Extract the [x, y] coordinate from the center of the cell holding the provided text.  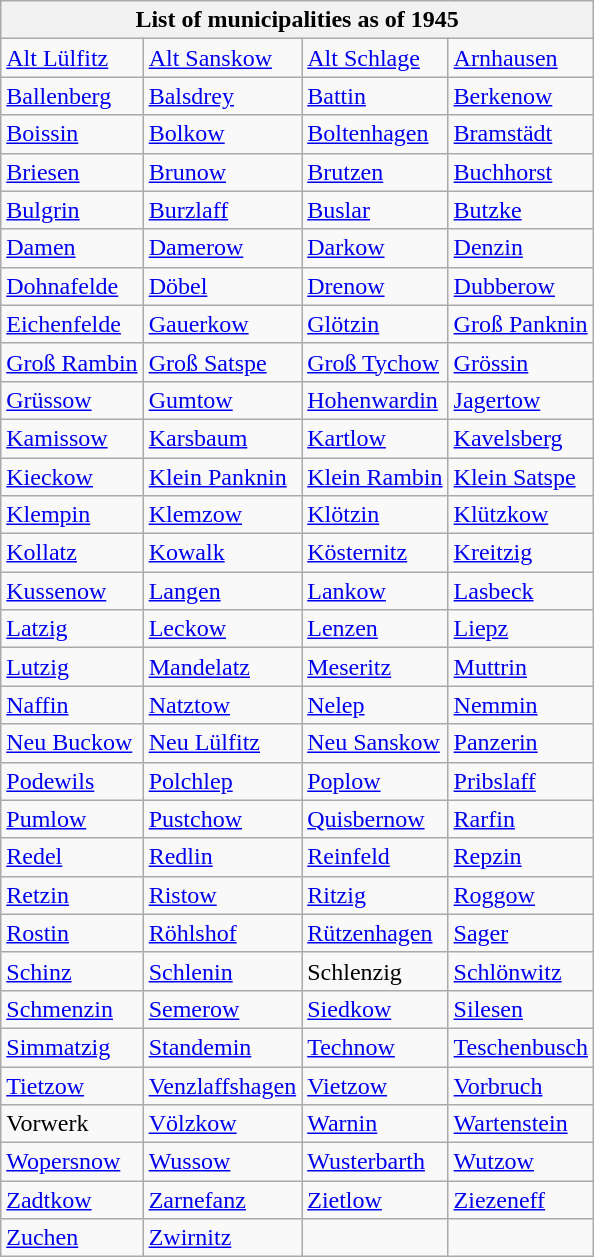
Neu Lülfitz [222, 743]
Neu Buckow [72, 743]
Groß Satspe [222, 362]
Panzerin [520, 743]
Nelep [375, 705]
Bramstädt [520, 134]
Dubberow [520, 286]
Butzke [520, 210]
Schmenzin [72, 1009]
Mandelatz [222, 667]
Denzin [520, 248]
List of municipalities as of 1945 [298, 20]
Zuchen [72, 1238]
Redlin [222, 857]
Rostin [72, 933]
Wusterbarth [375, 1162]
Natztow [222, 705]
Kösternitz [375, 553]
Zadtkow [72, 1200]
Quisbernow [375, 819]
Ziezeneff [520, 1200]
Balsdrey [222, 96]
Zietlow [375, 1200]
Kreitzig [520, 553]
Reinfeld [375, 857]
Lankow [375, 591]
Wartenstein [520, 1124]
Brunow [222, 172]
Gauerkow [222, 324]
Damerow [222, 248]
Hohenwardin [375, 400]
Polchlep [222, 781]
Langen [222, 591]
Rützenhagen [375, 933]
Groß Tychow [375, 362]
Röhlshof [222, 933]
Technow [375, 1047]
Boltenhagen [375, 134]
Dohnafelde [72, 286]
Klützkow [520, 515]
Meseritz [375, 667]
Standemin [222, 1047]
Zarnefanz [222, 1200]
Burzlaff [222, 210]
Teschenbusch [520, 1047]
Nemmin [520, 705]
Vietzow [375, 1085]
Völzkow [222, 1124]
Pustchow [222, 819]
Zwirnitz [222, 1238]
Grössin [520, 362]
Redel [72, 857]
Latzig [72, 629]
Semerow [222, 1009]
Simmatzig [72, 1047]
Repzin [520, 857]
Wutzow [520, 1162]
Silesen [520, 1009]
Schlenin [222, 971]
Brutzen [375, 172]
Boissin [72, 134]
Warnin [375, 1124]
Groß Panknin [520, 324]
Kartlow [375, 438]
Battin [375, 96]
Buslar [375, 210]
Sager [520, 933]
Ristow [222, 895]
Alt Schlage [375, 58]
Lutzig [72, 667]
Damen [72, 248]
Berkenow [520, 96]
Kowalk [222, 553]
Podewils [72, 781]
Vorbruch [520, 1085]
Darkow [375, 248]
Siedkow [375, 1009]
Jagertow [520, 400]
Kollatz [72, 553]
Wopersnow [72, 1162]
Döbel [222, 286]
Klein Satspe [520, 477]
Klempin [72, 515]
Arnhausen [520, 58]
Vorwerk [72, 1124]
Pribslaff [520, 781]
Buchhorst [520, 172]
Klötzin [375, 515]
Roggow [520, 895]
Schlenzig [375, 971]
Eichenfelde [72, 324]
Bulgrin [72, 210]
Bolkow [222, 134]
Liepz [520, 629]
Glötzin [375, 324]
Grüssow [72, 400]
Klemzow [222, 515]
Tietzow [72, 1085]
Drenow [375, 286]
Kussenow [72, 591]
Poplow [375, 781]
Venzlaffshagen [222, 1085]
Alt Lülfitz [72, 58]
Briesen [72, 172]
Lasbeck [520, 591]
Karsbaum [222, 438]
Pumlow [72, 819]
Klein Rambin [375, 477]
Ritzig [375, 895]
Wussow [222, 1162]
Lenzen [375, 629]
Retzin [72, 895]
Alt Sanskow [222, 58]
Kavelsberg [520, 438]
Naffin [72, 705]
Muttrin [520, 667]
Gumtow [222, 400]
Schlönwitz [520, 971]
Kieckow [72, 477]
Neu Sanskow [375, 743]
Rarfin [520, 819]
Klein Panknin [222, 477]
Schinz [72, 971]
Ballenberg [72, 96]
Groß Rambin [72, 362]
Leckow [222, 629]
Kamissow [72, 438]
